Output the (x, y) coordinate of the center of the cell containing the given text.  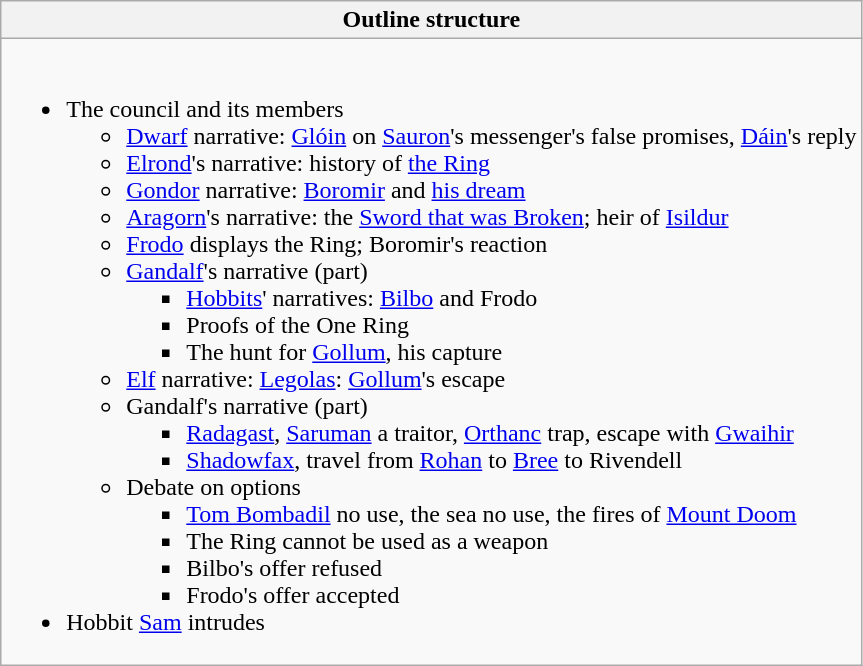
Outline structure (432, 20)
